Scan for the cell matching the given text and deliver its (x, y) coordinate at center. 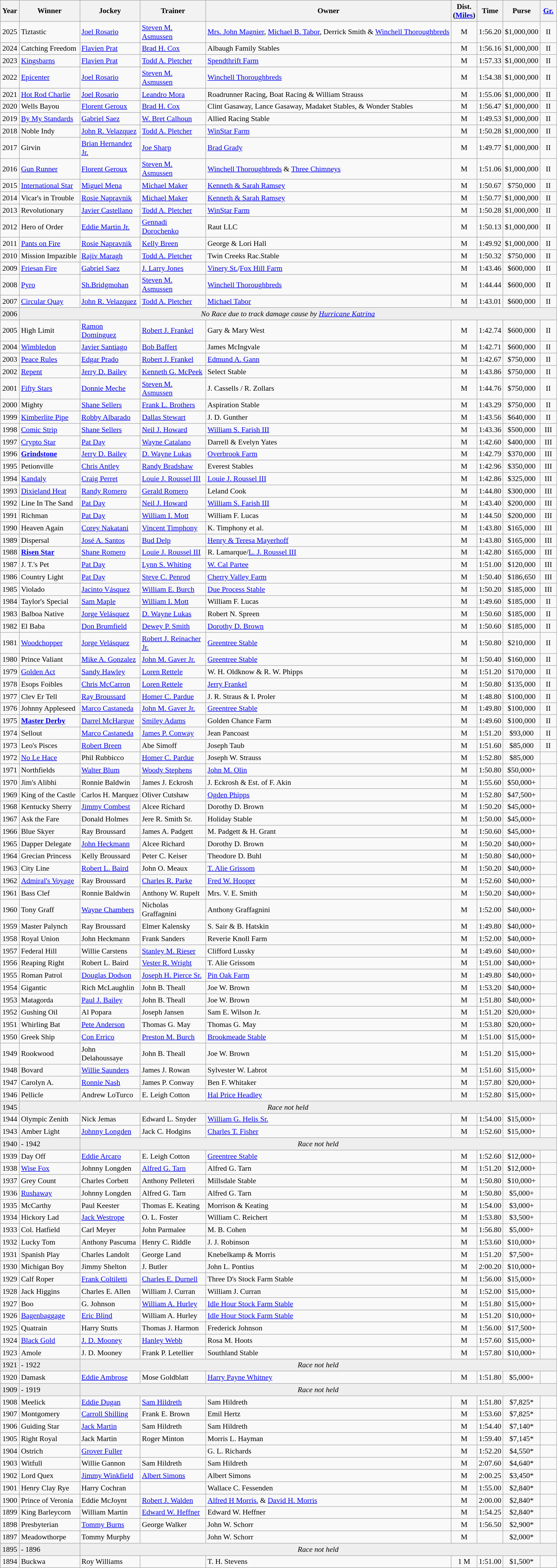
Willie Carstens (110, 951)
Master Palynch (50, 927)
1933 (10, 1230)
Mission Impazible (50, 256)
Joseph Jansen (173, 1012)
$3,450* (522, 1476)
1996 (10, 454)
J. D. Gunther (329, 418)
Brookmeade Stable (329, 1037)
Gennadi Dorochenko (173, 227)
2007 (10, 302)
1995 (10, 467)
Circular Quay (50, 302)
Harry Stutts (110, 1328)
Leland Cook (329, 491)
Andrew LoTurco (110, 1095)
M. Padgett & H. Grant (329, 832)
Leandro Mora (173, 94)
2020 (10, 107)
Vicar's in Trouble (50, 198)
1905 (10, 1439)
Thomas E. Keating (173, 1206)
2000 (10, 405)
R. Lamarque/L. J. Roussel III (329, 552)
1:42.67 (490, 360)
1986 (10, 577)
William E. Burch (173, 589)
2023 (10, 61)
1994 (10, 479)
Charles Corbett (110, 1181)
Amole (50, 1353)
1:51.06 (490, 169)
1937 (10, 1181)
1:44.44 (490, 285)
Line In The Sand (50, 503)
Javier Castellano (110, 210)
Wells Bayou (50, 107)
Jacinto Vásquez (110, 589)
$350,000 (522, 467)
Mike A. Gonzalez (110, 660)
Henry & Teresa Mayerhoff (329, 540)
1:43.29 (490, 405)
James J. Rowan (173, 1070)
Roadrunner Racing, Boat Racing & William Strauss (329, 94)
$640,000 (522, 418)
1947 (10, 1083)
Admiral's Voyage (50, 881)
2010 (10, 256)
1:54.40 (490, 1427)
$300,000 (522, 491)
Henry Clay Rye (50, 1488)
Frederick Johnson (329, 1328)
2024 (10, 49)
Robby Albarado (110, 418)
Winchell Thoroughbreds & Three Chimneys (329, 169)
1990 (10, 528)
Michigan Boy (50, 1267)
1:54.38 (490, 78)
- 1919 (50, 1390)
Presbyterian (50, 1525)
Rajiv Maragh (110, 256)
Prince Valiant (50, 660)
1:55.00 (490, 1488)
W. Bret Calhoun (173, 119)
Master Derby (50, 721)
Thomas J. Harmon (173, 1328)
Peace Rules (50, 360)
Damask (50, 1378)
Gigantic (50, 988)
1:43.01 (490, 302)
2025 (10, 32)
1:50.32 (490, 256)
Reaping Right (50, 963)
1897 (10, 1537)
Gary & Mary West (329, 330)
Wayne Chambers (110, 910)
Buckwa (50, 1562)
1:43.56 (490, 418)
Kenneth G. McPeek (173, 372)
Edward L. Snyder (173, 1119)
Jimmy Winkfield (110, 1476)
Eddie Martin Jr. (110, 227)
Charles T. Fisher (329, 1132)
Catching Freedom (50, 49)
J. T.'s Pet (50, 565)
John O. Meaux (173, 869)
$2,900* (522, 1525)
1939 (10, 1156)
Michael Tabor (329, 302)
Willie Gannon (110, 1464)
Joe Sharp (173, 148)
J. Eckrosh & Est. of F. Akin (329, 782)
Mrs. John Magnier, Michael B. Tabor, Derrick Smith & Winchell Thoroughbreds (329, 32)
$210,000 (522, 643)
1960 (10, 910)
Vincent Timphony (173, 528)
Rushaway (50, 1193)
Sam E. Wilson Jr. (329, 1012)
Risen Star (50, 552)
Brian Hernandez Jr. (110, 148)
Randy Romero (110, 491)
Joseph W. Strauss (329, 758)
Joseph H. Pierce Sr. (173, 976)
Jockey (110, 11)
$160,000 (522, 660)
Kingsbarns (50, 61)
Jimmy Shelton (110, 1267)
$2,000* (522, 1537)
Jerry Frankel (329, 684)
Wimbledon (50, 347)
Tommy Murphy (110, 1537)
Donnie Meche (110, 388)
Edgar Prado (110, 360)
Smiley Adams (173, 721)
G. L. Richards (329, 1451)
1902 (10, 1476)
Leo's Pisces (50, 746)
Joseph Taub (329, 746)
2022 (10, 78)
1971 (10, 770)
Craig Perret (110, 479)
1997 (10, 442)
1961 (10, 893)
George Walker (173, 1525)
William Martin (110, 1512)
Comic Strip (50, 430)
2008 (10, 285)
1:42.86 (490, 479)
Jack C. Hodgins (173, 1132)
Carroll Shilling (110, 1414)
1999 (10, 418)
Phil Rubbicco (110, 758)
J. Cassells / R. Zollars (329, 388)
Carlos H. Marquez (110, 795)
$4,550* (522, 1451)
Ogden Phipps (329, 795)
Violado (50, 589)
Cherry Valley Farm (329, 577)
Three D's Stock Farm Stable (329, 1279)
Overbrook Farm (329, 454)
Calf Roper (50, 1279)
Bud Delp (173, 540)
Robert J. Reinacher Jr. (173, 643)
1898 (10, 1525)
Roy Williams (110, 1562)
Edmund A. Gann (329, 360)
1920 (10, 1378)
Charles R. Parke (173, 881)
Jean Pancoast (329, 733)
Esops Foibles (50, 684)
Taylor's Special (50, 602)
High Limit (50, 330)
Clint Gasaway, Lance Gasaway, Madaket Stables, & Wonder Stables (329, 107)
Sam Maple (110, 602)
Darrell & Evelyn Yates (329, 442)
Due Process Stable (329, 589)
1904 (10, 1451)
Matagorda (50, 1000)
Anthony Pelleteri (173, 1181)
1969 (10, 795)
2:07.60 (490, 1464)
Bob Baffert (173, 347)
El Baba (50, 626)
John Parmalee (173, 1230)
No Race due to track damage cause by Hurricane Katrina (288, 314)
Blue Skyer (50, 832)
Bass Clef (50, 893)
Northfields (50, 770)
Vester R. Wright (173, 963)
O. L. Foster (173, 1218)
1982 (10, 626)
1932 (10, 1242)
Morrison & Keating (329, 1206)
By My Standards (50, 119)
Sandy Hawley (110, 672)
1954 (10, 988)
Witfull (50, 1464)
1:49.53 (490, 119)
1970 (10, 782)
J. R. Straus & I. Proler (329, 697)
Oliver Cutshaw (173, 795)
Crypto Star (50, 442)
Carolyn A. (50, 1083)
Emil Hertz (329, 1414)
Quatrain (50, 1328)
Stanley M. Rieser (173, 951)
1980 (10, 660)
$400,000 (522, 442)
1962 (10, 881)
George Land (173, 1255)
Frank L. Brothers (173, 405)
K. Timphony et al. (329, 528)
Prince of Veronia (50, 1500)
Don Brumfield (110, 626)
2018 (10, 131)
1972 (10, 758)
Robert N. Spreen (329, 614)
1924 (10, 1341)
1895 (10, 1549)
1929 (10, 1279)
Jim's Alibhi (50, 782)
2:00.00 (490, 1500)
2:00.25 (490, 1476)
$500,000 (522, 430)
1:42.71 (490, 347)
Grover Fuller (110, 1451)
M. B. Cohen (329, 1230)
1984 (10, 602)
$47,500+ (522, 795)
Country Light (50, 577)
1952 (10, 1012)
Jack Higgins (50, 1291)
Woodchopper (50, 643)
Wayne Catalano (173, 442)
Douglas Dodson (110, 976)
$7,145* (522, 1439)
1:54.25 (490, 1512)
1991 (10, 516)
1956 (10, 963)
1975 (10, 721)
Hanley Webb (173, 1341)
Eric Blind (110, 1316)
1:42.74 (490, 330)
Ronnie Nash (110, 1083)
1:56.16 (490, 49)
G. Johnson (110, 1304)
1:42.60 (490, 442)
$325,000 (522, 479)
John M. Olin (329, 770)
$3,500+ (522, 1218)
- 1942 (50, 1144)
Dallas Stewart (173, 418)
1:48.80 (490, 697)
1:50.77 (490, 198)
1:49.77 (490, 148)
1:44.80 (490, 491)
Nick Jemas (110, 1119)
1993 (10, 491)
Knebelkamp & Morris (329, 1255)
Vinery St./Fox Hill Farm (329, 268)
1927 (10, 1304)
1958 (10, 939)
Chris Antley (110, 467)
1:56.47 (490, 107)
Darrel McHargue (110, 721)
Repent (50, 372)
W. Cal Partee (329, 565)
1:59.40 (490, 1439)
1951 (10, 1025)
William C. Reichert (329, 1218)
1977 (10, 697)
Sellout (50, 733)
1:57.33 (490, 61)
Eddie Dugan (110, 1402)
1:42.80 (490, 552)
Meelick (50, 1402)
Anthony Pascuma (110, 1242)
Eddie McJoynt (110, 1500)
1957 (10, 951)
Sylvester W. Labrot (329, 1070)
1928 (10, 1291)
Con Errico (110, 1037)
Tiztastic (50, 32)
S. Sair & B. Hatskin (329, 927)
1:52.20 (490, 1451)
1989 (10, 540)
Chris McCarron (110, 684)
Morris L. Hayman (329, 1439)
1906 (10, 1427)
Miguel Mena (110, 186)
1968 (10, 807)
1966 (10, 832)
Rich McLaughlin (110, 988)
Kandaly (50, 479)
Royal Union (50, 939)
1:42.79 (490, 454)
Twin Creeks Rac.Stable (329, 256)
City Line (50, 869)
2003 (10, 360)
$120,000 (522, 565)
Hero of Order (50, 227)
2009 (10, 268)
Carl Meyer (110, 1230)
Reverie Knoll Farm (329, 939)
2011 (10, 244)
Hickory Lad (50, 1218)
1978 (10, 684)
Olympic Zenith (50, 1119)
Walter Blum (110, 770)
Tony Graff (50, 910)
Shane Romero (110, 552)
2006 (10, 314)
2015 (10, 186)
James A. Padgett (173, 832)
Mose Goldblatt (173, 1378)
1945 (10, 1107)
Pants on Fire (50, 244)
Lucky Tom (50, 1242)
Jimmy Combest (110, 807)
Anthony W. Rupelt (173, 893)
1946 (10, 1095)
Al Popara (110, 1012)
Theodore D. Buhl (329, 856)
Millsdale Stable (329, 1181)
1950 (10, 1037)
Pete Anderson (110, 1025)
Kentucky Sherry (50, 807)
$7,500+ (522, 1255)
Bagenbaggage (50, 1316)
Revolutionary (50, 210)
$186,650 (522, 577)
1:44.50 (490, 516)
Petionville (50, 467)
Pellicle (50, 1095)
1981 (10, 643)
Gerald Romero (173, 491)
Meadowthorpe (50, 1537)
$93,000 (522, 733)
1894 (10, 1562)
King of the Castle (50, 795)
Guiding Star (50, 1427)
Frank E. Brown (173, 1414)
1959 (10, 927)
1:50.13 (490, 227)
Allied Racing Stable (329, 119)
Woody Stephens (173, 770)
Right Royal (50, 1439)
1944 (10, 1119)
Wallace C. Fessenden (329, 1488)
2019 (10, 119)
Ramon Domínguez (110, 330)
Mrs. V. E. Smith (329, 893)
Lynn S. Whiting (173, 565)
James J. Eckrosh (173, 782)
Jack Westrope (110, 1218)
Fifty Stars (50, 388)
Brad Grady (329, 148)
James McIngvale (329, 347)
Eddie Ambrose (110, 1378)
Kelly Breen (173, 244)
Select Stable (329, 372)
Aspiration Stable (329, 405)
Javier Santiago (110, 347)
Mighty (50, 405)
Col. Hatfield (50, 1230)
Kimberlite Pipe (50, 418)
Clifford Lussky (329, 951)
Tommy Burns (110, 1525)
Paul Keester (110, 1206)
Frank P. Letellier (173, 1353)
2017 (10, 148)
Golden Act (50, 672)
1934 (10, 1218)
Alfred H Morris. & David H. Morris (329, 1500)
Raut LLC (329, 227)
1992 (10, 503)
Willie Saunders (110, 1070)
1:56.50 (490, 1525)
Spendthrift Farm (329, 61)
Henry C. Riddle (173, 1242)
Lord Quex (50, 1476)
George & Lori Hall (329, 244)
Gr. (548, 11)
1:43.46 (490, 268)
Gun Runner (50, 169)
W. H. Oldknow & R. W. Phipps (329, 672)
Day Off (50, 1156)
2021 (10, 94)
1955 (10, 976)
Richman (50, 516)
Friesan Fire (50, 268)
Frank Sanders (173, 939)
Time (490, 11)
1985 (10, 589)
1 M (464, 1562)
Boo (50, 1304)
1:43.36 (490, 430)
2016 (10, 169)
1899 (10, 1512)
Epicenter (50, 78)
Montgomery (50, 1414)
Fred W. Hooper (329, 881)
1988 (10, 552)
2012 (10, 227)
J. J. Robinson (329, 1242)
1925 (10, 1328)
Dixieland Heat (50, 491)
1907 (10, 1414)
Heaven Again (50, 528)
Frank Coltiletti (110, 1279)
Paul J. Bailey (110, 1000)
Pyro (50, 285)
Golden Chance Farm (329, 721)
1940 (10, 1144)
J. Larry Jones (173, 268)
Randy Bradshaw (173, 467)
1900 (10, 1500)
1948 (10, 1070)
Greek Ship (50, 1037)
Preston M. Burch (173, 1037)
Grindstone (50, 454)
$370,000 (522, 454)
1983 (10, 614)
$17,500+ (522, 1328)
Everest Stables (329, 467)
1935 (10, 1206)
Charles E. Allen (110, 1291)
Noble Indy (50, 131)
1949 (10, 1054)
Pin Oak Farm (329, 976)
2004 (10, 347)
- 1896 (50, 1549)
1974 (10, 733)
Kelly Broussard (110, 856)
- 1922 (50, 1365)
$135,000 (522, 684)
King Barleycorn (50, 1512)
1973 (10, 746)
Whirling Bat (50, 1025)
1963 (10, 869)
International Star (50, 186)
1931 (10, 1255)
Harry Cochran (110, 1488)
Abe Simoff (173, 746)
Johnny Appleseed (50, 709)
1909 (10, 1390)
Gushing Oil (50, 1012)
$7,140* (522, 1427)
Dist. (Miles) (464, 11)
Charles Landolt (110, 1255)
Girvin (50, 148)
Grey Count (50, 1181)
Holiday Stable (329, 819)
Amber Light (50, 1132)
Roman Patrol (50, 976)
1:56.80 (490, 1230)
Purse (522, 11)
1:49.92 (490, 244)
2:00.20 (490, 1267)
Nicholas Graffagnini (173, 910)
T. H. Stevens (329, 1562)
1953 (10, 1000)
Hot Rod Charlie (50, 94)
1903 (10, 1464)
Robert Breen (110, 746)
1926 (10, 1316)
Ben F. Whitaker (329, 1083)
Clev Er Tell (50, 697)
1965 (10, 844)
1943 (10, 1132)
Hal Price Headley (329, 1095)
Spanish Play (50, 1255)
2014 (10, 198)
$4,640* (522, 1464)
1:50.67 (490, 186)
Dewey P. Smith (173, 626)
1930 (10, 1267)
Year (10, 11)
Owner (329, 11)
1:55.06 (490, 94)
1964 (10, 856)
Rookwood (50, 1054)
Dapper Delegate (50, 844)
Balboa Native (50, 614)
$170,000 (522, 672)
2001 (10, 388)
Bovard (50, 1070)
1:57.60 (490, 1341)
Grecian Princess (50, 856)
$1,500* (522, 1562)
2005 (10, 330)
Black Gold (50, 1341)
Ostrich (50, 1451)
Dispersal (50, 540)
Roger Minton (173, 1439)
1998 (10, 430)
1936 (10, 1193)
$3,000+ (522, 1206)
Albaugh Family Stables (329, 49)
1938 (10, 1169)
William G. Helis Sr. (329, 1119)
Robert J. Walden (173, 1500)
Peter C. Keiser (173, 856)
Charles E. Durnell (173, 1279)
1:43.86 (490, 372)
1:42.96 (490, 467)
Jere R. Smith Sr. (173, 819)
1967 (10, 819)
John Delahoussaye (110, 1054)
1908 (10, 1402)
2002 (10, 372)
Harry Payne Whitney (329, 1378)
1:50.00 (490, 819)
Winner (50, 11)
Ask the Fare (50, 819)
Eddie Arcaro (110, 1156)
No Le Hace (50, 758)
1987 (10, 565)
1976 (10, 709)
Rosa M. Hoots (329, 1341)
McCarthy (50, 1206)
José A. Santos (110, 540)
1:56.20 (490, 32)
1901 (10, 1488)
Steve C. Penrod (173, 577)
John L. Pontius (329, 1267)
1:55.60 (490, 782)
Wise Fox (50, 1169)
Trainer (173, 11)
Corey Nakatani (110, 528)
1921 (10, 1365)
Donald Holmes (110, 819)
2013 (10, 210)
1923 (10, 1353)
Anthony Graffagnini (329, 910)
Federal Hill (50, 951)
1:44.76 (490, 388)
1:43.40 (490, 503)
1979 (10, 672)
J. Butler (173, 1267)
Sh.Bridgmohan (110, 285)
Elmer Kalensky (173, 927)
Southland Stable (329, 1353)
1:53.20 (490, 988)
